Capture the cell that displays the provided text and extract its (x, y) central coordinate. 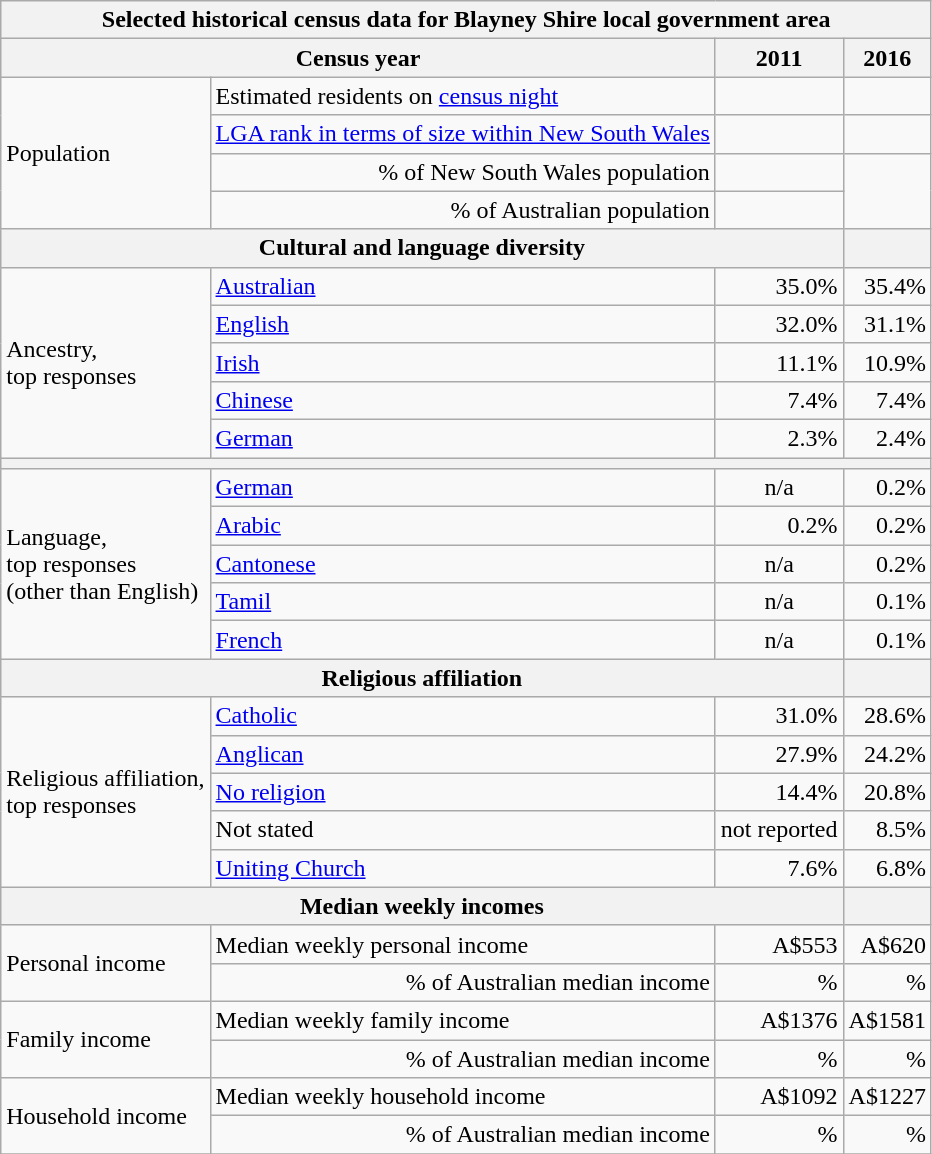
28.6% (887, 716)
Selected historical census data for Blayney Shire local government area (466, 20)
Cantonese (462, 564)
35.4% (887, 286)
10.9% (887, 362)
% of New South Wales population (462, 172)
Language,top responses(other than English) (106, 564)
Census year (358, 58)
French (462, 640)
Catholic (462, 716)
Personal income (106, 963)
35.0% (779, 286)
Religious affiliation (422, 678)
English (462, 324)
Chinese (462, 400)
Median weekly family income (462, 1020)
2.4% (887, 438)
not reported (779, 830)
11.1% (779, 362)
Tamil (462, 602)
Population (106, 153)
Family income (106, 1039)
Household income (106, 1116)
No religion (462, 792)
14.4% (779, 792)
Arabic (462, 526)
2011 (779, 58)
Ancestry,top responses (106, 362)
Cultural and language diversity (422, 248)
31.1% (887, 324)
Median weekly personal income (462, 944)
20.8% (887, 792)
27.9% (779, 754)
% of Australian population (462, 210)
Anglican (462, 754)
A$1227 (887, 1097)
Median weekly incomes (422, 906)
A$553 (779, 944)
LGA rank in terms of size within New South Wales (462, 134)
2.3% (779, 438)
Religious affiliation,top responses (106, 792)
8.5% (887, 830)
24.2% (887, 754)
6.8% (887, 868)
Irish (462, 362)
A$1581 (887, 1020)
2016 (887, 58)
A$1092 (779, 1097)
32.0% (779, 324)
A$620 (887, 944)
Uniting Church (462, 868)
Median weekly household income (462, 1097)
31.0% (779, 716)
Estimated residents on census night (462, 96)
A$1376 (779, 1020)
7.6% (779, 868)
Australian (462, 286)
Not stated (462, 830)
